Find where the given text appears and provide that cell's center as (x, y) coordinate. 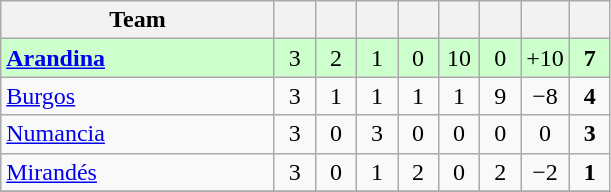
10 (460, 58)
4 (590, 96)
7 (590, 58)
−2 (546, 172)
Burgos (138, 96)
Numancia (138, 134)
Arandina (138, 58)
−8 (546, 96)
9 (500, 96)
Team (138, 20)
+10 (546, 58)
Mirandés (138, 172)
